Return the [x, y] coordinate for the center point of the cell that contains the specified text.  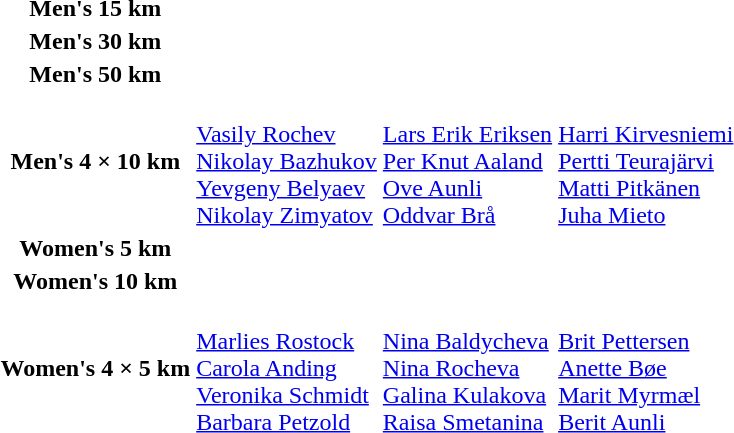
Vasily RochevNikolay BazhukovYevgeny BelyaevNikolay Zimyatov [287, 161]
Lars Erik EriksenPer Knut AalandOve AunliOddvar Brå [467, 161]
